Detect which cell encompasses the target text, then output its [X, Y] center coordinate. 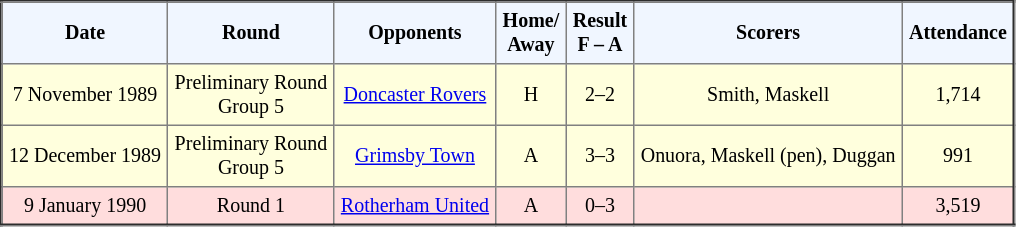
ResultF – A [600, 33]
Attendance [958, 33]
991 [958, 156]
H [531, 95]
Smith, Maskell [768, 95]
12 December 1989 [85, 156]
Grimsby Town [415, 156]
Home/Away [531, 33]
3,519 [958, 206]
Scorers [768, 33]
Doncaster Rovers [415, 95]
0–3 [600, 206]
Opponents [415, 33]
9 January 1990 [85, 206]
Onuora, Maskell (pen), Duggan [768, 156]
Round 1 [251, 206]
7 November 1989 [85, 95]
Date [85, 33]
2–2 [600, 95]
Rotherham United [415, 206]
1,714 [958, 95]
3–3 [600, 156]
Round [251, 33]
